Capture the cell that displays the provided text and extract its [x, y] central coordinate. 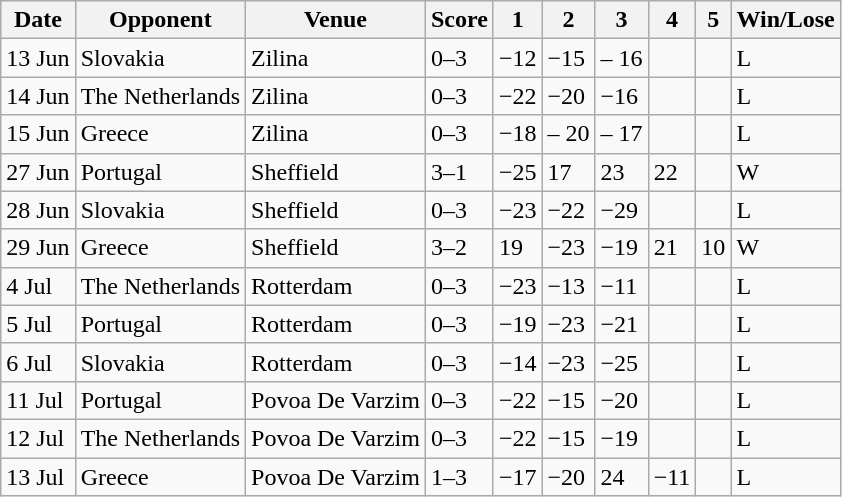
27 Jun [38, 172]
1–3 [459, 477]
Win/Lose [786, 20]
– 17 [622, 134]
24 [622, 477]
22 [672, 172]
−14 [518, 362]
5 Jul [38, 324]
– 20 [568, 134]
Opponent [160, 20]
4 [672, 20]
4 Jul [38, 286]
5 [714, 20]
1 [518, 20]
13 Jul [38, 477]
−13 [568, 286]
17 [568, 172]
10 [714, 248]
Score [459, 20]
11 Jul [38, 400]
−18 [518, 134]
−29 [622, 210]
19 [518, 248]
−16 [622, 96]
3–1 [459, 172]
13 Jun [38, 58]
15 Jun [38, 134]
−21 [622, 324]
12 Jul [38, 438]
28 Jun [38, 210]
14 Jun [38, 96]
3 [622, 20]
6 Jul [38, 362]
−17 [518, 477]
2 [568, 20]
Date [38, 20]
3–2 [459, 248]
Venue [336, 20]
23 [622, 172]
– 16 [622, 58]
−12 [518, 58]
29 Jun [38, 248]
21 [672, 248]
